Provide the [x, y] coordinate of the cell's center where the given text is located.  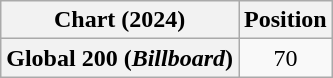
70 [285, 58]
Global 200 (Billboard) [120, 58]
Position [285, 20]
Chart (2024) [120, 20]
